Detect which cell encompasses the target text, then output its [x, y] center coordinate. 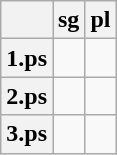
pl [100, 20]
1.ps [27, 58]
sg [68, 20]
2.ps [27, 96]
3.ps [27, 134]
